Scan for the cell matching the given text and deliver its (X, Y) coordinate at center. 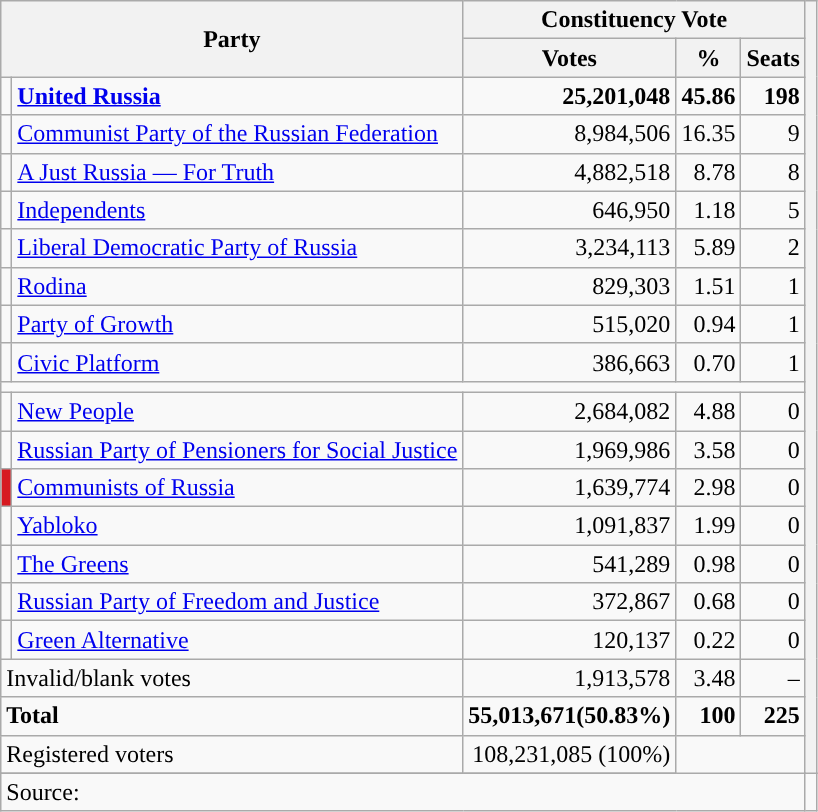
9 (773, 134)
198 (773, 96)
2,684,082 (570, 411)
Rodina (238, 286)
Green Alternative (238, 640)
100 (708, 716)
Invalid/blank votes (232, 678)
5 (773, 210)
0.98 (708, 564)
55,013,671(50.83%) (570, 716)
1.99 (708, 526)
646,950 (570, 210)
2.98 (708, 488)
829,303 (570, 286)
The Greens (238, 564)
0.68 (708, 602)
Party (232, 39)
Registered voters (232, 754)
1.51 (708, 286)
4,882,518 (570, 172)
Communists of Russia (238, 488)
Seats (773, 58)
Civic Platform (238, 362)
0.70 (708, 362)
1,969,986 (570, 449)
16.35 (708, 134)
Party of Growth (238, 324)
515,020 (570, 324)
8.78 (708, 172)
225 (773, 716)
0.22 (708, 640)
0.94 (708, 324)
45.86 (708, 96)
3.48 (708, 678)
3,234,113 (570, 248)
1,639,774 (570, 488)
1,913,578 (570, 678)
5.89 (708, 248)
108,231,085 (100%) (570, 754)
Russian Party of Freedom and Justice (238, 602)
Russian Party of Pensioners for Social Justice (238, 449)
A Just Russia — For Truth (238, 172)
4.88 (708, 411)
Communist Party of the Russian Federation (238, 134)
1,091,837 (570, 526)
1.18 (708, 210)
Liberal Democratic Party of Russia (238, 248)
Votes (570, 58)
372,867 (570, 602)
United Russia (238, 96)
Independents (238, 210)
386,663 (570, 362)
8 (773, 172)
Total (232, 716)
New People (238, 411)
25,201,048 (570, 96)
Constituency Vote (634, 20)
2 (773, 248)
8,984,506 (570, 134)
120,137 (570, 640)
% (708, 58)
– (773, 678)
541,289 (570, 564)
3.58 (708, 449)
Yabloko (238, 526)
Source: (404, 792)
